Return [x, y] of the center of cell containing provided text 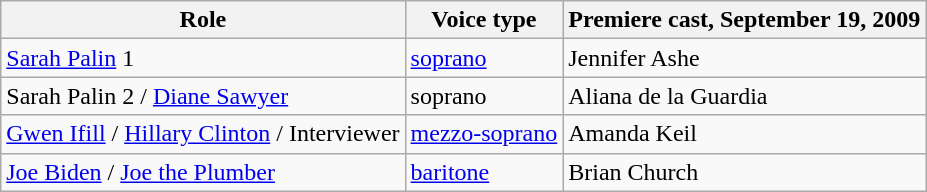
Gwen Ifill / Hillary Clinton / Interviewer [203, 134]
Sarah Palin 1 [203, 58]
baritone [484, 172]
mezzo-soprano [484, 134]
Amanda Keil [744, 134]
Jennifer Ashe [744, 58]
Voice type [484, 20]
Joe Biden / Joe the Plumber [203, 172]
Role [203, 20]
Brian Church [744, 172]
Sarah Palin 2 / Diane Sawyer [203, 96]
Aliana de la Guardia [744, 96]
Premiere cast, September 19, 2009 [744, 20]
